Scan for the cell matching the given text and deliver its [X, Y] coordinate at center. 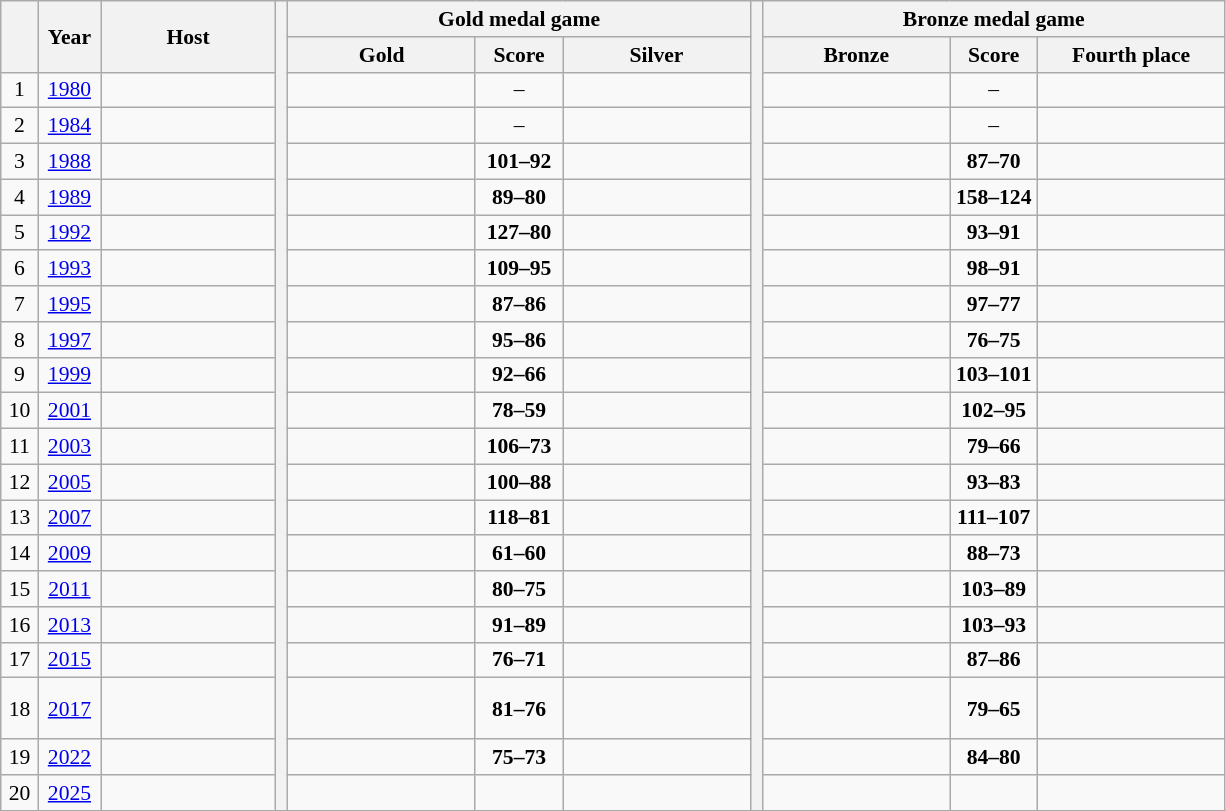
16 [20, 625]
103–101 [994, 375]
127–80 [518, 233]
79–65 [994, 708]
9 [20, 375]
12 [20, 482]
15 [20, 589]
2005 [69, 482]
1997 [69, 340]
111–107 [994, 518]
87–70 [994, 162]
1992 [69, 233]
4 [20, 197]
81–76 [518, 708]
95–86 [518, 340]
Year [69, 36]
76–71 [518, 660]
8 [20, 340]
1 [20, 90]
75–73 [518, 757]
20 [20, 793]
1989 [69, 197]
80–75 [518, 589]
61–60 [518, 554]
19 [20, 757]
7 [20, 304]
Bronze medal game [994, 19]
2015 [69, 660]
1984 [69, 126]
1999 [69, 375]
14 [20, 554]
109–95 [518, 269]
2017 [69, 708]
76–75 [994, 340]
Gold [382, 55]
1995 [69, 304]
89–80 [518, 197]
93–83 [994, 482]
118–81 [518, 518]
78–59 [518, 411]
1980 [69, 90]
2025 [69, 793]
Bronze [856, 55]
2009 [69, 554]
2001 [69, 411]
2013 [69, 625]
2 [20, 126]
18 [20, 708]
Silver [656, 55]
2022 [69, 757]
158–124 [994, 197]
98–91 [994, 269]
3 [20, 162]
79–66 [994, 447]
84–80 [994, 757]
103–93 [994, 625]
103–89 [994, 589]
Fourth place [1130, 55]
91–89 [518, 625]
2011 [69, 589]
100–88 [518, 482]
2007 [69, 518]
6 [20, 269]
10 [20, 411]
17 [20, 660]
1988 [69, 162]
101–92 [518, 162]
106–73 [518, 447]
97–77 [994, 304]
Gold medal game [519, 19]
92–66 [518, 375]
11 [20, 447]
93–91 [994, 233]
1993 [69, 269]
88–73 [994, 554]
102–95 [994, 411]
13 [20, 518]
2003 [69, 447]
Host [188, 36]
5 [20, 233]
